Capture the cell that displays the provided text and extract its (X, Y) central coordinate. 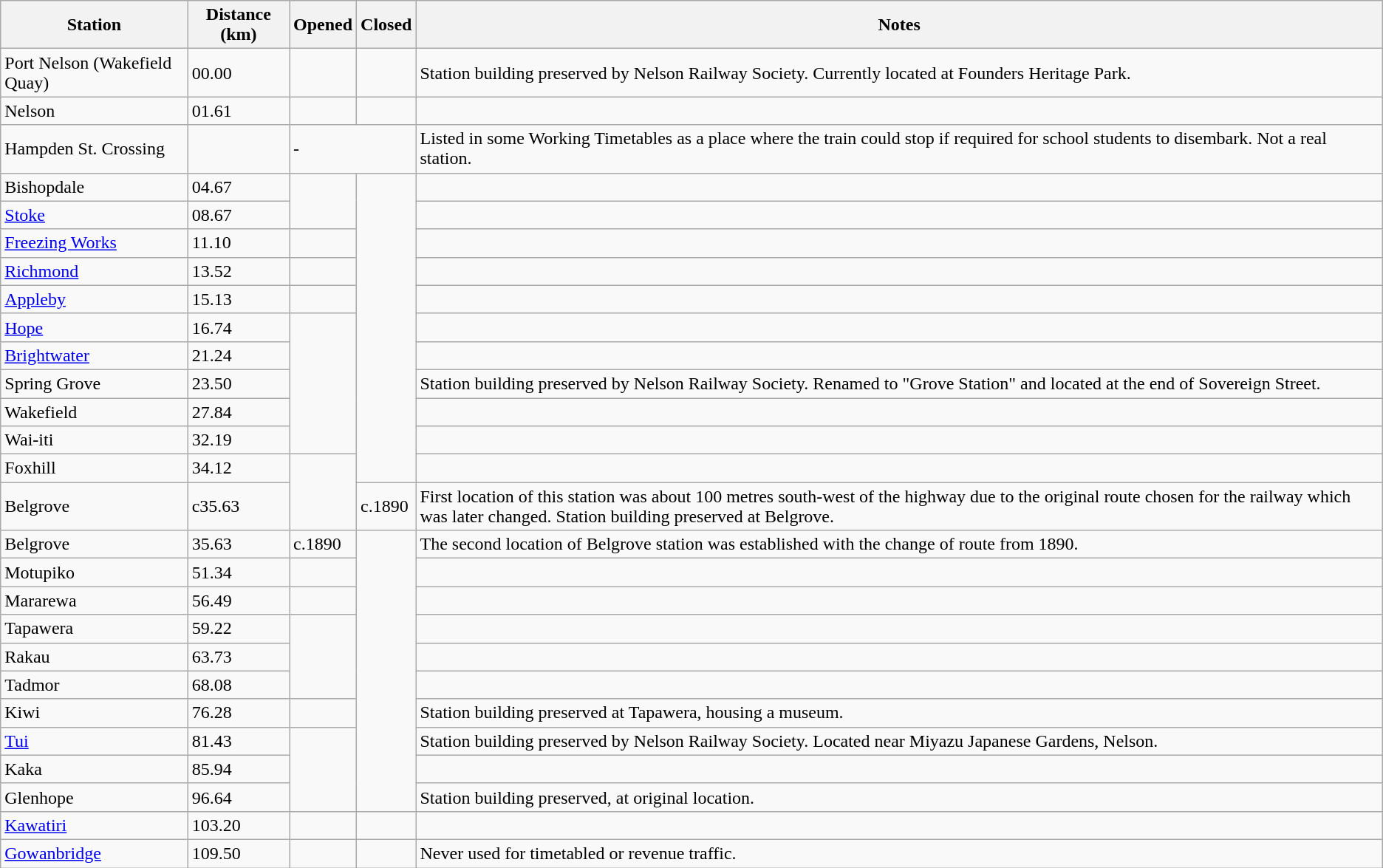
16.74 (238, 327)
Wai-iti (95, 440)
51.34 (238, 573)
15.13 (238, 299)
Station building preserved, at original location. (899, 797)
103.20 (238, 825)
59.22 (238, 629)
Hope (95, 327)
76.28 (238, 713)
Never used for timetabled or revenue traffic. (899, 853)
01.61 (238, 111)
Closed (386, 25)
Notes (899, 25)
Tui (95, 741)
81.43 (238, 741)
Station (95, 25)
27.84 (238, 411)
Nelson (95, 111)
The second location of Belgrove station was established with the change of route from 1890. (899, 544)
Kiwi (95, 713)
Freezing Works (95, 243)
35.63 (238, 544)
Appleby (95, 299)
Spring Grove (95, 383)
Gowanbridge (95, 853)
11.10 (238, 243)
08.67 (238, 215)
Tadmor (95, 685)
- (353, 149)
Station building preserved by Nelson Railway Society. Located near Miyazu Japanese Gardens, Nelson. (899, 741)
Station building preserved at Tapawera, housing a museum. (899, 713)
Port Nelson (Wakefield Quay) (95, 72)
Tapawera (95, 629)
Wakefield (95, 411)
68.08 (238, 685)
Stoke (95, 215)
34.12 (238, 468)
21.24 (238, 355)
63.73 (238, 657)
Glenhope (95, 797)
56.49 (238, 601)
Foxhill (95, 468)
32.19 (238, 440)
96.64 (238, 797)
13.52 (238, 271)
Brightwater (95, 355)
Station building preserved by Nelson Railway Society. Renamed to "Grove Station" and located at the end of Sovereign Street. (899, 383)
Rakau (95, 657)
23.50 (238, 383)
Bishopdale (95, 187)
85.94 (238, 769)
109.50 (238, 853)
c35.63 (238, 507)
Opened (324, 25)
Kawatiri (95, 825)
04.67 (238, 187)
Mararewa (95, 601)
00.00 (238, 72)
Distance (km) (238, 25)
Station building preserved by Nelson Railway Society. Currently located at Founders Heritage Park. (899, 72)
Motupiko (95, 573)
Hampden St. Crossing (95, 149)
Richmond (95, 271)
Kaka (95, 769)
Listed in some Working Timetables as a place where the train could stop if required for school students to disembark. Not a real station. (899, 149)
